Detect which cell encompasses the target text, then output its (x, y) center coordinate. 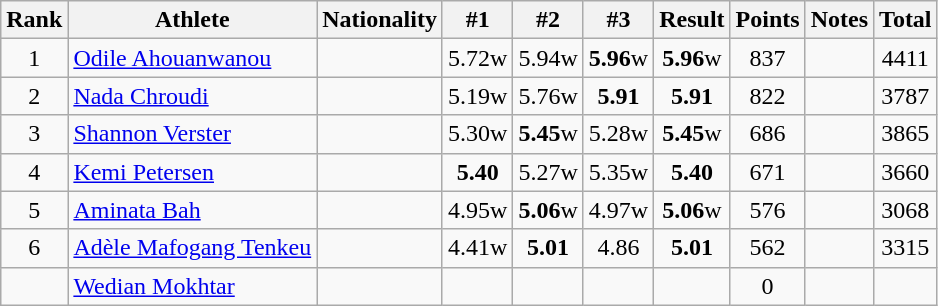
562 (768, 248)
4 (34, 172)
837 (768, 58)
2 (34, 96)
3068 (906, 210)
6 (34, 248)
686 (768, 134)
#1 (477, 20)
5.35w (618, 172)
Rank (34, 20)
3660 (906, 172)
3315 (906, 248)
#3 (618, 20)
Odile Ahouanwanou (192, 58)
Athlete (192, 20)
5.27w (548, 172)
671 (768, 172)
0 (768, 286)
3865 (906, 134)
Shannon Verster (192, 134)
3787 (906, 96)
5.76w (548, 96)
Points (768, 20)
Notes (839, 20)
4411 (906, 58)
Wedian Mokhtar (192, 286)
5.19w (477, 96)
3 (34, 134)
5.28w (618, 134)
4.41w (477, 248)
Nada Chroudi (192, 96)
1 (34, 58)
Kemi Petersen (192, 172)
Adèle Mafogang Tenkeu (192, 248)
4.86 (618, 248)
5 (34, 210)
4.97w (618, 210)
5.72w (477, 58)
5.94w (548, 58)
Total (906, 20)
4.95w (477, 210)
576 (768, 210)
5.30w (477, 134)
Aminata Bah (192, 210)
Nationality (380, 20)
822 (768, 96)
#2 (548, 20)
Result (692, 20)
